Find where the given text appears and provide that cell's center as [X, Y] coordinate. 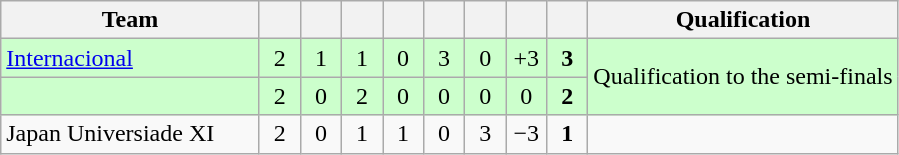
Qualification to the semi-finals [743, 77]
Internacional [130, 58]
Qualification [743, 20]
Team [130, 20]
Japan Universiade XI [130, 134]
+3 [526, 58]
−3 [526, 134]
